Find where the given text appears and provide that cell's center as [x, y] coordinate. 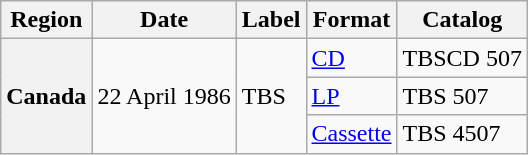
Catalog [462, 20]
TBS [271, 96]
CD [352, 58]
TBS 507 [462, 96]
22 April 1986 [164, 96]
TBSCD 507 [462, 58]
Region [46, 20]
Format [352, 20]
Cassette [352, 134]
LP [352, 96]
Date [164, 20]
TBS 4507 [462, 134]
Label [271, 20]
Canada [46, 96]
